Provide the (x, y) coordinate of the cell's center where the given text is located.  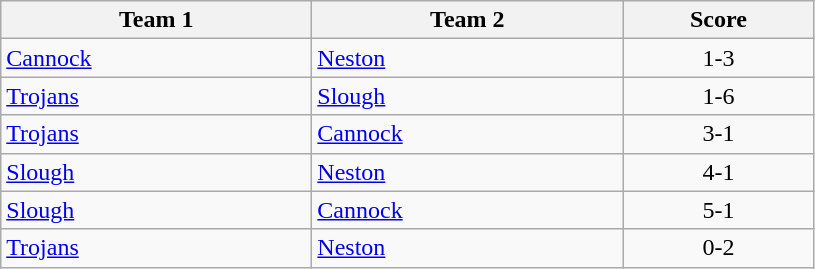
3-1 (718, 134)
4-1 (718, 172)
1-3 (718, 58)
Team 1 (156, 20)
0-2 (718, 248)
Team 2 (468, 20)
Score (718, 20)
5-1 (718, 210)
1-6 (718, 96)
